Pinpoint the cell where the given text exists, returning its (x, y) midpoint coordinate. 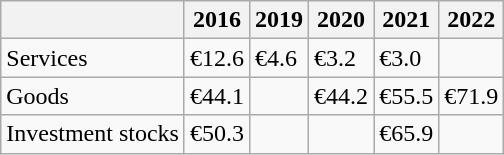
€44.1 (216, 96)
€65.9 (406, 134)
2021 (406, 20)
€44.2 (342, 96)
€50.3 (216, 134)
€3.0 (406, 58)
€3.2 (342, 58)
€12.6 (216, 58)
Goods (93, 96)
€4.6 (280, 58)
Investment stocks (93, 134)
2020 (342, 20)
2019 (280, 20)
2022 (472, 20)
€71.9 (472, 96)
Services (93, 58)
2016 (216, 20)
€55.5 (406, 96)
